Detect which cell encompasses the target text, then output its (x, y) center coordinate. 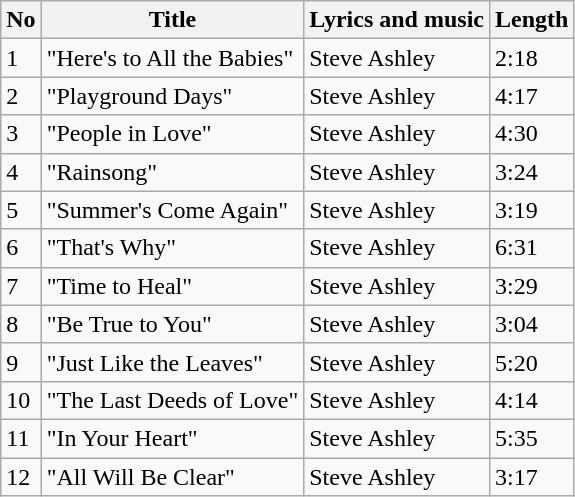
"All Will Be Clear" (172, 477)
1 (21, 58)
4:17 (531, 96)
12 (21, 477)
"Summer's Come Again" (172, 210)
4:30 (531, 134)
6 (21, 248)
"That's Why" (172, 248)
5:35 (531, 438)
5:20 (531, 362)
"People in Love" (172, 134)
8 (21, 324)
3:19 (531, 210)
"Here's to All the Babies" (172, 58)
"In Your Heart" (172, 438)
No (21, 20)
5 (21, 210)
Length (531, 20)
"Be True to You" (172, 324)
"Time to Heal" (172, 286)
4 (21, 172)
3 (21, 134)
"Playground Days" (172, 96)
10 (21, 400)
Title (172, 20)
7 (21, 286)
Lyrics and music (397, 20)
2:18 (531, 58)
3:24 (531, 172)
"The Last Deeds of Love" (172, 400)
6:31 (531, 248)
"Just Like the Leaves" (172, 362)
3:29 (531, 286)
3:17 (531, 477)
11 (21, 438)
9 (21, 362)
"Rainsong" (172, 172)
3:04 (531, 324)
4:14 (531, 400)
2 (21, 96)
